Detect which cell encompasses the target text, then output its (x, y) center coordinate. 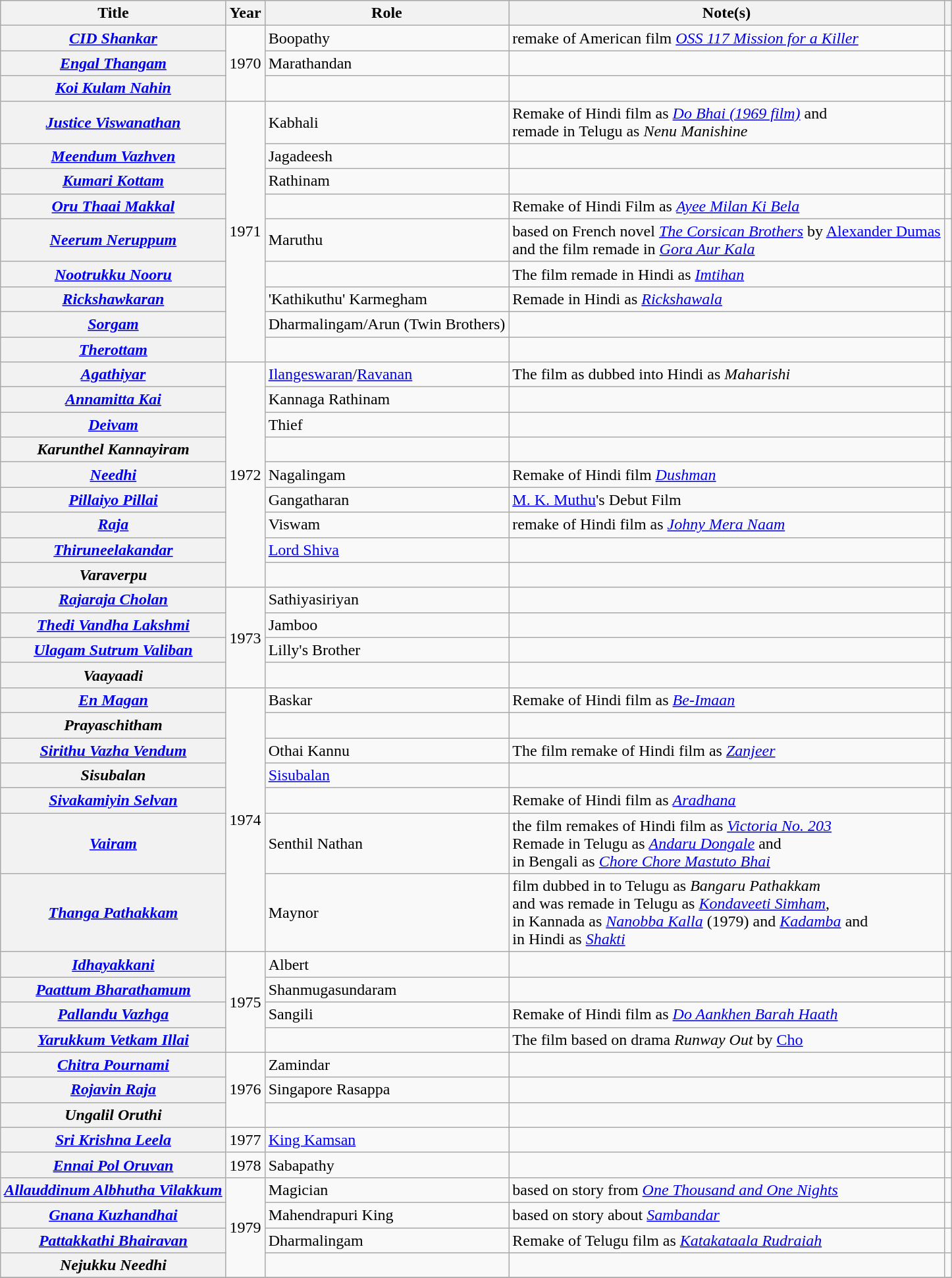
1978 (245, 1165)
the film remakes of Hindi film as Victoria No. 203 Remade in Telugu as Andaru Dongale and in Bengali as Chore Chore Mastuto Bhai (727, 843)
Ungalil Oruthi (113, 1115)
The film remake of Hindi film as Zanjeer (727, 750)
Sivakamiyin Selvan (113, 801)
Dharmalingam/Arun (Twin Brothers) (387, 324)
Sirithu Vazha Vendum (113, 750)
Zamindar (387, 1065)
Ilangeswaran/Ravanan (387, 375)
M. K. Muthu's Debut Film (727, 500)
Kabhali (387, 122)
Pallandu Vazhga (113, 1015)
Role (387, 13)
Engal Thangam (113, 63)
Remake of Telugu film as Katakataala Rudraiah (727, 1240)
Vaayaadi (113, 675)
Sathiyasiriyan (387, 600)
1977 (245, 1140)
Lord Shiva (387, 550)
Remake of Hindi film as Aradhana (727, 801)
Kannaga Rathinam (387, 400)
remake of American film OSS 117 Mission for a Killer (727, 38)
Boopathy (387, 38)
King Kamsan (387, 1140)
Sangili (387, 1015)
Therottam (113, 350)
Meendum Vazhven (113, 156)
Agathiyar (113, 375)
Karunthel Kannayiram (113, 450)
The film as dubbed into Hindi as Maharishi (727, 375)
Remake of Hindi film as Do Bhai (1969 film) and remade in Telugu as Nenu Manishine (727, 122)
based on story from One Thousand and One Nights (727, 1190)
Rajaraja Cholan (113, 600)
1970 (245, 63)
Nagalingam (387, 475)
Marathandan (387, 63)
1979 (245, 1227)
1972 (245, 475)
1976 (245, 1090)
The film based on drama Runway Out by Cho (727, 1040)
Koi Kulam Nahin (113, 88)
Jamboo (387, 625)
Singapore Rasappa (387, 1090)
Sorgam (113, 324)
Thiruneelakandar (113, 550)
Year (245, 13)
Remake of Hindi film Dushman (727, 475)
CID Shankar (113, 38)
Idhayakkani (113, 965)
Nootrukku Nooru (113, 274)
Albert (387, 965)
Gangatharan (387, 500)
Chitra Pournami (113, 1065)
Sri Krishna Leela (113, 1140)
Vairam (113, 843)
Remake of Hindi film as Be-Imaan (727, 700)
Justice Viswanathan (113, 122)
En Magan (113, 700)
1975 (245, 1002)
Ulagam Sutrum Valiban (113, 650)
Thedi Vandha Lakshmi (113, 625)
Viswam (387, 525)
Varaverpu (113, 575)
Thanga Pathakkam (113, 913)
Annamitta Kai (113, 400)
Prayaschitham (113, 725)
Note(s) (727, 13)
The film remade in Hindi as Imtihan (727, 274)
Needhi (113, 475)
Kumari Kottam (113, 181)
Paattum Bharathamum (113, 990)
Remake of Hindi film as Do Aankhen Barah Haath (727, 1015)
Rathinam (387, 181)
based on story about Sambandar (727, 1215)
remake of Hindi film as Johny Mera Naam (727, 525)
Sabapathy (387, 1165)
Maruthu (387, 240)
1971 (245, 232)
Oru Thaai Makkal (113, 206)
'Kathikuthu' Karmegham (387, 299)
Remade in Hindi as Rickshawala (727, 299)
Magician (387, 1190)
Deivam (113, 425)
Pillaiyo Pillai (113, 500)
Nejukku Needhi (113, 1265)
Othai Kannu (387, 750)
Baskar (387, 700)
Thief (387, 425)
Senthil Nathan (387, 843)
Neerum Neruppum (113, 240)
Ennai Pol Oruvan (113, 1165)
Mahendrapuri King (387, 1215)
Yarukkum Vetkam Illai (113, 1040)
1973 (245, 637)
Maynor (387, 913)
Dharmalingam (387, 1240)
Gnana Kuzhandhai (113, 1215)
1974 (245, 819)
Rickshawkaran (113, 299)
Raja (113, 525)
Allauddinum Albhutha Vilakkum (113, 1190)
Lilly's Brother (387, 650)
Rojavin Raja (113, 1090)
based on French novel The Corsican Brothers by Alexander Dumas and the film remade in Gora Aur Kala (727, 240)
Pattakkathi Bhairavan (113, 1240)
Jagadeesh (387, 156)
Shanmugasundaram (387, 990)
Title (113, 13)
Remake of Hindi Film as Ayee Milan Ki Bela (727, 206)
